For the text-containing cell, return its midpoint in [x, y] coordinate format. 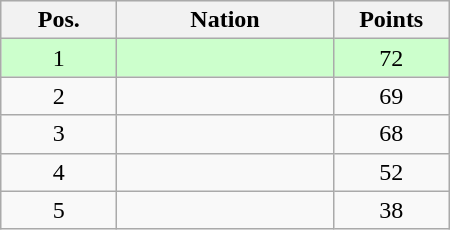
68 [391, 134]
Pos. [59, 20]
38 [391, 210]
1 [59, 58]
2 [59, 96]
3 [59, 134]
52 [391, 172]
5 [59, 210]
69 [391, 96]
4 [59, 172]
Nation [225, 20]
72 [391, 58]
Points [391, 20]
